Find where the given text appears and provide that cell's center as [x, y] coordinate. 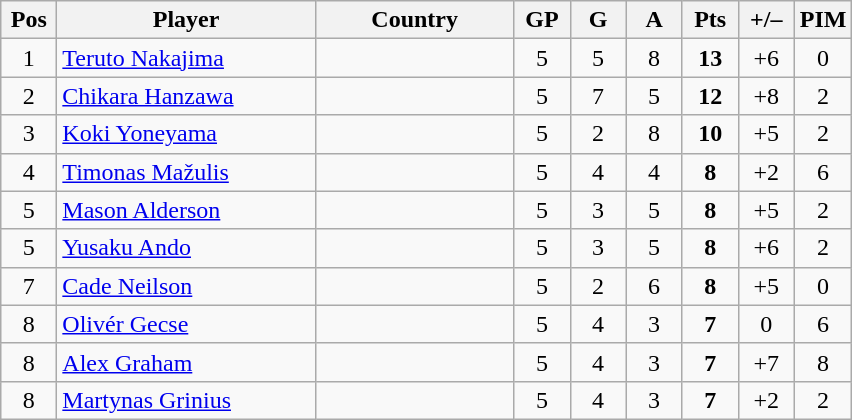
1 [29, 58]
+7 [766, 362]
Pos [29, 20]
Yusaku Ando [186, 248]
GP [542, 20]
Pts [710, 20]
Alex Graham [186, 362]
Mason Alderson [186, 210]
+/– [766, 20]
+8 [766, 96]
G [598, 20]
Cade Neilson [186, 286]
PIM [823, 20]
Olivér Gecse [186, 324]
Koki Yoneyama [186, 134]
Chikara Hanzawa [186, 96]
Player [186, 20]
Timonas Mažulis [186, 172]
A [654, 20]
13 [710, 58]
Martynas Grinius [186, 400]
Teruto Nakajima [186, 58]
12 [710, 96]
10 [710, 134]
Country [414, 20]
